Scan for the cell matching the given text and deliver its [X, Y] coordinate at center. 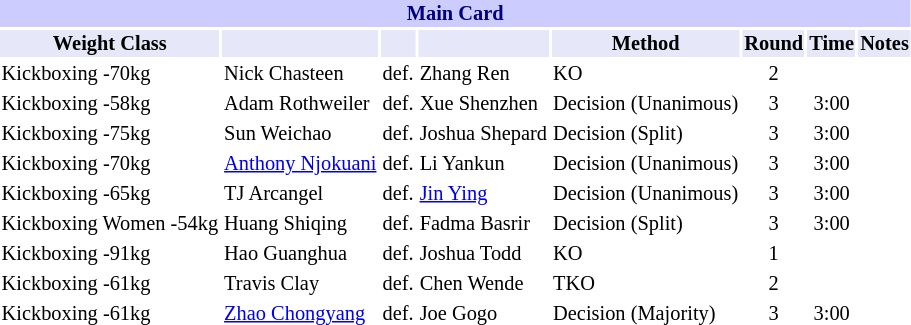
Joshua Todd [483, 254]
1 [774, 254]
Joshua Shepard [483, 134]
Weight Class [110, 44]
Zhang Ren [483, 74]
Chen Wende [483, 284]
Kickboxing Women -54kg [110, 224]
Kickboxing -91kg [110, 254]
Round [774, 44]
Li Yankun [483, 164]
Fadma Basrir [483, 224]
Xue Shenzhen [483, 104]
Jin Ying [483, 194]
TJ Arcangel [300, 194]
Adam Rothweiler [300, 104]
Kickboxing -61kg [110, 284]
Kickboxing -58kg [110, 104]
Method [646, 44]
Time [832, 44]
Hao Guanghua [300, 254]
Main Card [455, 14]
Huang Shiqing [300, 224]
Notes [885, 44]
Sun Weichao [300, 134]
TKO [646, 284]
Travis Clay [300, 284]
Kickboxing -65kg [110, 194]
Kickboxing -75kg [110, 134]
Anthony Njokuani [300, 164]
Nick Chasteen [300, 74]
